Output the (X, Y) coordinate of the center of the cell containing the given text.  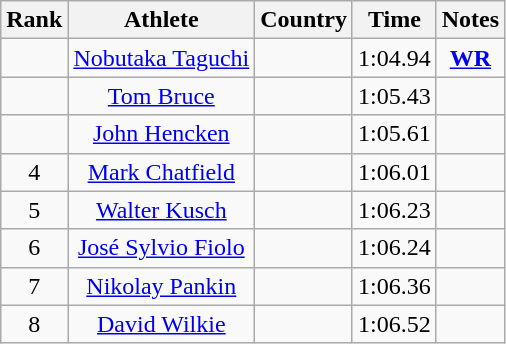
Athlete (162, 20)
4 (34, 172)
Nobutaka Taguchi (162, 58)
1:06.52 (394, 324)
1:06.01 (394, 172)
José Sylvio Fiolo (162, 248)
John Hencken (162, 134)
1:06.23 (394, 210)
Nikolay Pankin (162, 286)
Mark Chatfield (162, 172)
1:05.43 (394, 96)
1:06.24 (394, 248)
1:05.61 (394, 134)
7 (34, 286)
Tom Bruce (162, 96)
Time (394, 20)
David Wilkie (162, 324)
1:04.94 (394, 58)
Rank (34, 20)
Notes (470, 20)
WR (470, 58)
6 (34, 248)
Country (304, 20)
5 (34, 210)
Walter Kusch (162, 210)
8 (34, 324)
1:06.36 (394, 286)
